Scan for the cell matching the given text and deliver its [X, Y] coordinate at center. 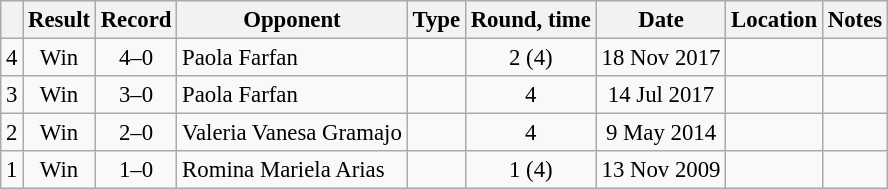
Result [60, 20]
Round, time [530, 20]
2 (4) [530, 58]
3 [12, 95]
Type [436, 20]
Record [136, 20]
Valeria Vanesa Gramajo [292, 133]
1 [12, 170]
3–0 [136, 95]
2 [12, 133]
Location [774, 20]
1–0 [136, 170]
9 May 2014 [661, 133]
14 Jul 2017 [661, 95]
Date [661, 20]
2–0 [136, 133]
Opponent [292, 20]
18 Nov 2017 [661, 58]
1 (4) [530, 170]
4–0 [136, 58]
13 Nov 2009 [661, 170]
Notes [854, 20]
Romina Mariela Arias [292, 170]
